Capture the cell that displays the provided text and extract its [x, y] central coordinate. 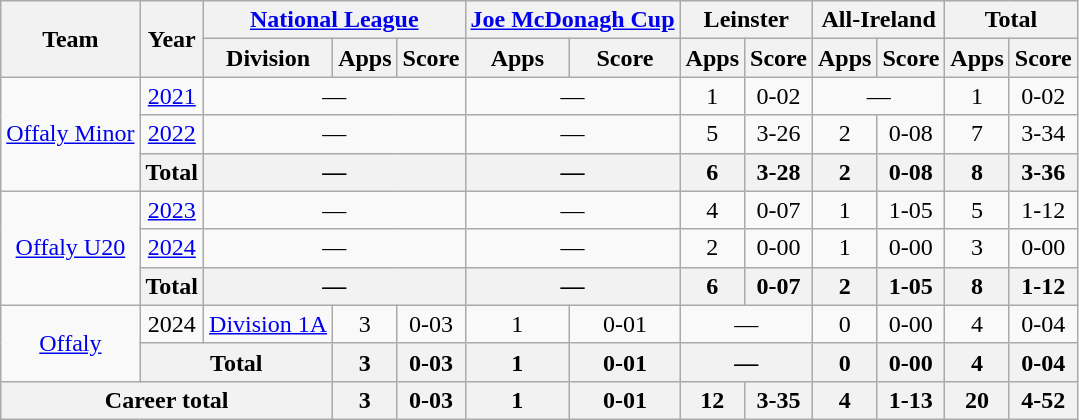
3-34 [1043, 134]
Joe McDonagh Cup [572, 20]
All-Ireland [878, 20]
12 [712, 400]
20 [977, 400]
Team [70, 39]
4-52 [1043, 400]
Leinster [746, 20]
Offaly U20 [70, 248]
Offaly [70, 343]
Year [172, 39]
Offaly Minor [70, 134]
2022 [172, 134]
Division [268, 58]
Career total [167, 400]
2023 [172, 210]
3-26 [779, 134]
3-35 [779, 400]
7 [977, 134]
3-36 [1043, 172]
2021 [172, 96]
1-13 [911, 400]
Division 1A [268, 324]
3-28 [779, 172]
National League [334, 20]
